From the cell containing the given text, extract its center point as [X, Y] coordinate. 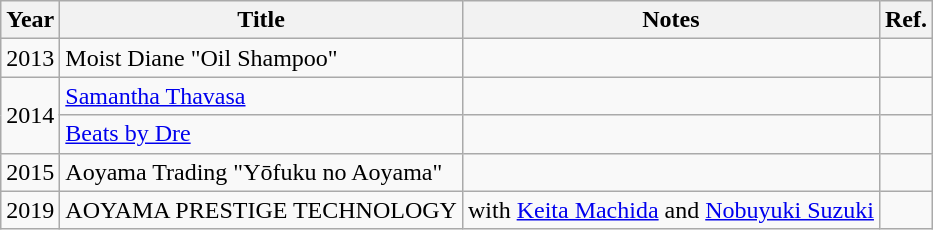
Ref. [906, 20]
2019 [30, 210]
2013 [30, 58]
Moist Diane "Oil Shampoo" [262, 58]
Year [30, 20]
Notes [670, 20]
2014 [30, 115]
Aoyama Trading "Yōfuku no Aoyama" [262, 172]
Samantha Thavasa [262, 96]
2015 [30, 172]
Beats by Dre [262, 134]
Title [262, 20]
AOYAMA PRESTIGE TECHNOLOGY [262, 210]
with Keita Machida and Nobuyuki Suzuki [670, 210]
